Output the [x, y] coordinate of the center of the cell containing the given text.  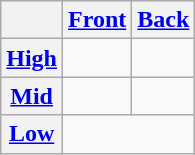
High [32, 58]
Low [32, 134]
Back [164, 20]
Front [98, 20]
Mid [32, 96]
